Search for the cell housing the specified text and yield its (x, y) center coordinate. 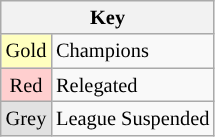
Gold (26, 51)
Red (26, 85)
League Suspended (132, 118)
Grey (26, 118)
Relegated (132, 85)
Champions (132, 51)
Key (108, 17)
